Capture the cell that displays the provided text and extract its (x, y) central coordinate. 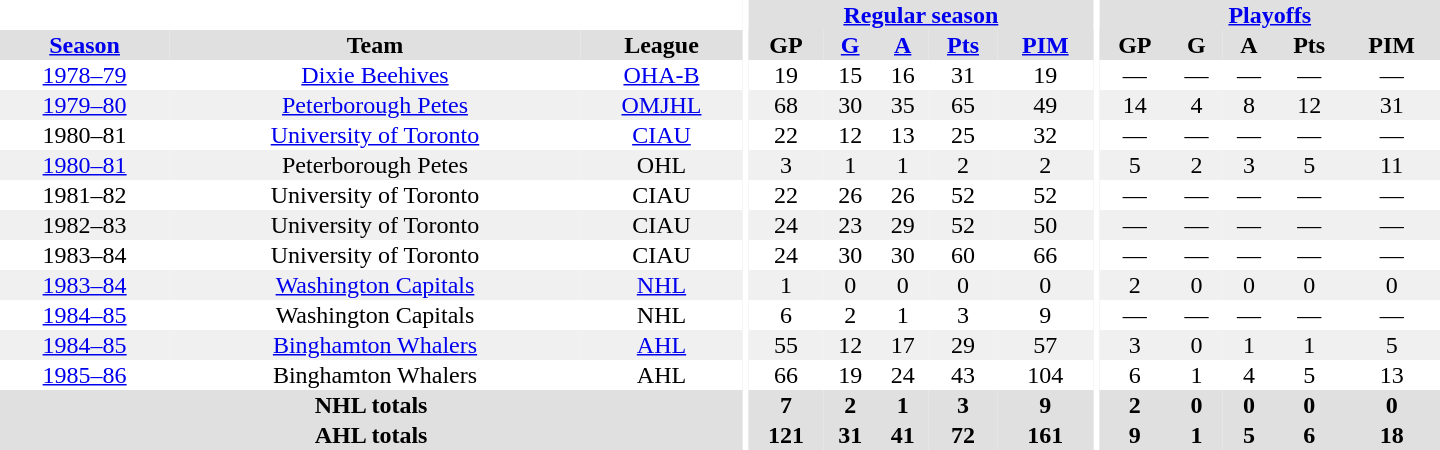
8 (1250, 105)
25 (963, 135)
50 (1046, 225)
Playoffs (1270, 15)
Regular season (921, 15)
OHL (662, 165)
161 (1046, 435)
15 (850, 75)
NHL totals (371, 405)
121 (786, 435)
72 (963, 435)
49 (1046, 105)
League (662, 45)
7 (786, 405)
68 (786, 105)
16 (902, 75)
65 (963, 105)
60 (963, 255)
1981–82 (84, 195)
Season (84, 45)
32 (1046, 135)
57 (1046, 345)
Dixie Beehives (374, 75)
18 (1392, 435)
41 (902, 435)
55 (786, 345)
OHA-B (662, 75)
104 (1046, 375)
14 (1134, 105)
OMJHL (662, 105)
17 (902, 345)
43 (963, 375)
35 (902, 105)
11 (1392, 165)
1979–80 (84, 105)
1985–86 (84, 375)
23 (850, 225)
1982–83 (84, 225)
1978–79 (84, 75)
Team (374, 45)
AHL totals (371, 435)
